For the text-containing cell, return its midpoint in (x, y) coordinate format. 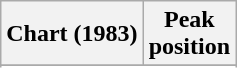
Chart (1983) (72, 34)
Peakposition (189, 34)
